Identify which cell holds the provided text, then report its [x, y] central coordinate. 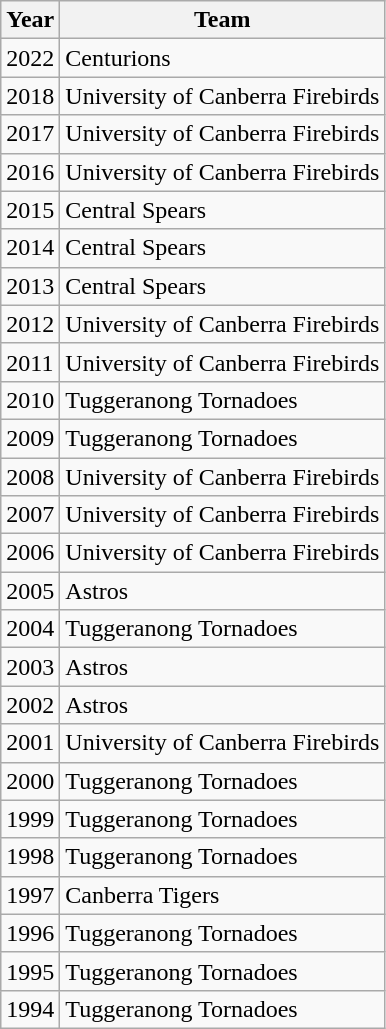
2008 [30, 477]
2015 [30, 210]
2006 [30, 553]
Canberra Tigers [222, 895]
Year [30, 20]
2016 [30, 172]
2012 [30, 324]
2000 [30, 781]
2005 [30, 591]
2002 [30, 705]
Centurions [222, 58]
2007 [30, 515]
2022 [30, 58]
2009 [30, 438]
1999 [30, 819]
2010 [30, 400]
2018 [30, 96]
1997 [30, 895]
2001 [30, 743]
1994 [30, 1009]
2003 [30, 667]
1996 [30, 933]
2017 [30, 134]
2013 [30, 286]
2011 [30, 362]
2004 [30, 629]
Team [222, 20]
1998 [30, 857]
2014 [30, 248]
1995 [30, 971]
